Extract the [x, y] coordinate from the center of the cell holding the provided text.  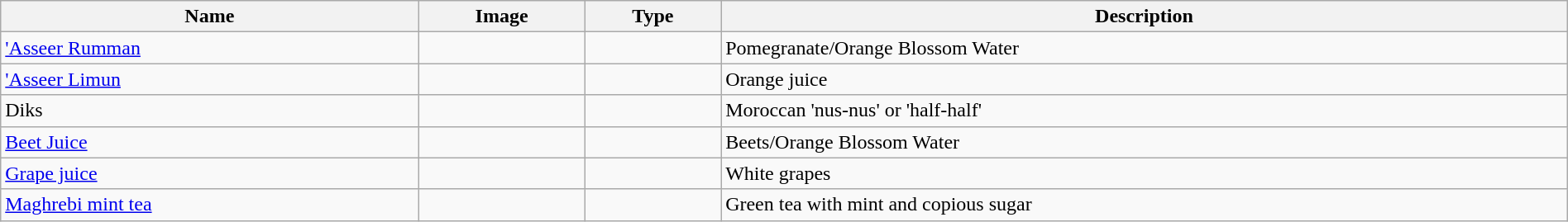
Green tea with mint and copious sugar [1145, 205]
Diks [210, 111]
Moroccan 'nus-nus' or 'half-half' [1145, 111]
White grapes [1145, 173]
Pomegranate/Orange Blossom Water [1145, 48]
Image [501, 17]
Description [1145, 17]
Type [653, 17]
Beets/Orange Blossom Water [1145, 142]
Grape juice [210, 173]
Name [210, 17]
Orange juice [1145, 79]
'Asseer Rumman [210, 48]
Beet Juice [210, 142]
'Asseer Limun [210, 79]
Maghrebi mint tea [210, 205]
